Capture the cell that displays the provided text and extract its [X, Y] central coordinate. 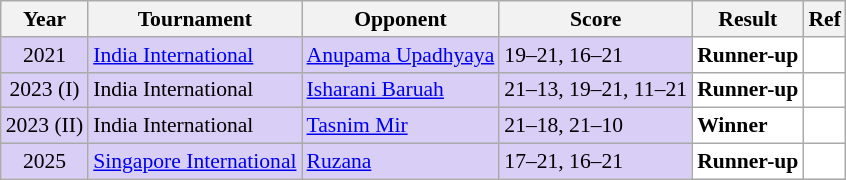
2023 (I) [44, 90]
2025 [44, 162]
Anupama Upadhyaya [401, 55]
Winner [748, 126]
21–18, 21–10 [596, 126]
2023 (II) [44, 126]
Opponent [401, 19]
Score [596, 19]
Ruzana [401, 162]
Tasnim Mir [401, 126]
Result [748, 19]
Tournament [194, 19]
Year [44, 19]
Ref [824, 19]
Singapore International [194, 162]
Isharani Baruah [401, 90]
21–13, 19–21, 11–21 [596, 90]
17–21, 16–21 [596, 162]
2021 [44, 55]
19–21, 16–21 [596, 55]
